Locate the cell with the specified text and output its [x, y] center coordinate. 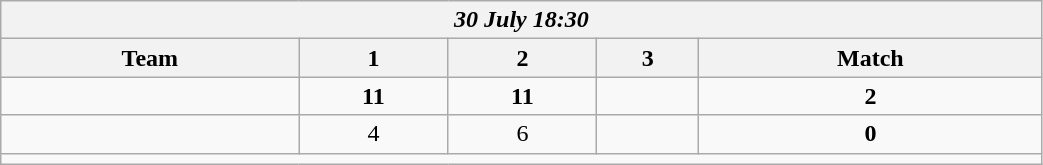
1 [374, 58]
Match [870, 58]
3 [648, 58]
6 [522, 134]
Team [150, 58]
0 [870, 134]
30 July 18:30 [522, 20]
4 [374, 134]
